Determine the (X, Y) coordinate at the center of the cell enclosing the given text.  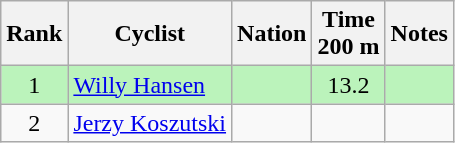
Jerzy Koszutski (150, 123)
Notes (419, 34)
13.2 (348, 85)
Rank (34, 34)
Willy Hansen (150, 85)
1 (34, 85)
Nation (272, 34)
2 (34, 123)
Time200 m (348, 34)
Cyclist (150, 34)
